For the text-containing cell, return its midpoint in (x, y) coordinate format. 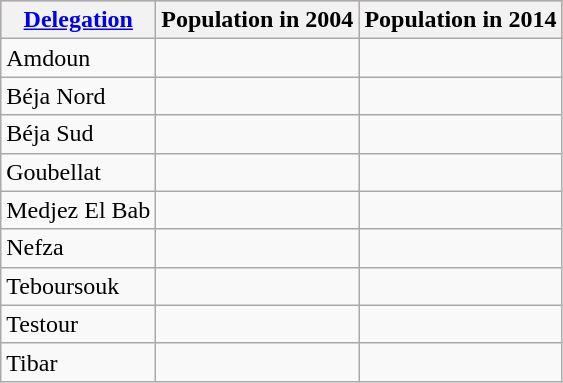
Testour (78, 324)
Delegation (78, 20)
Amdoun (78, 58)
Teboursouk (78, 286)
Tibar (78, 362)
Population in 2014 (460, 20)
Population in 2004 (258, 20)
Béja Sud (78, 134)
Medjez El Bab (78, 210)
Béja Nord (78, 96)
Goubellat (78, 172)
Nefza (78, 248)
